For the text-containing cell, return its midpoint in (x, y) coordinate format. 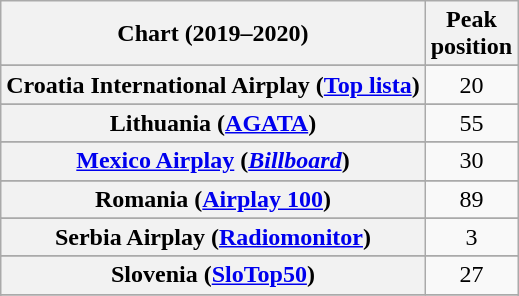
Mexico Airplay (Billboard) (213, 161)
27 (471, 275)
Lithuania (AGATA) (213, 123)
3 (471, 237)
Peakposition (471, 34)
Chart (2019–2020) (213, 34)
55 (471, 123)
89 (471, 199)
Croatia International Airplay (Top lista) (213, 85)
20 (471, 85)
30 (471, 161)
Serbia Airplay (Radiomonitor) (213, 237)
Romania (Airplay 100) (213, 199)
Slovenia (SloTop50) (213, 275)
